Search for the cell housing the specified text and yield its [X, Y] center coordinate. 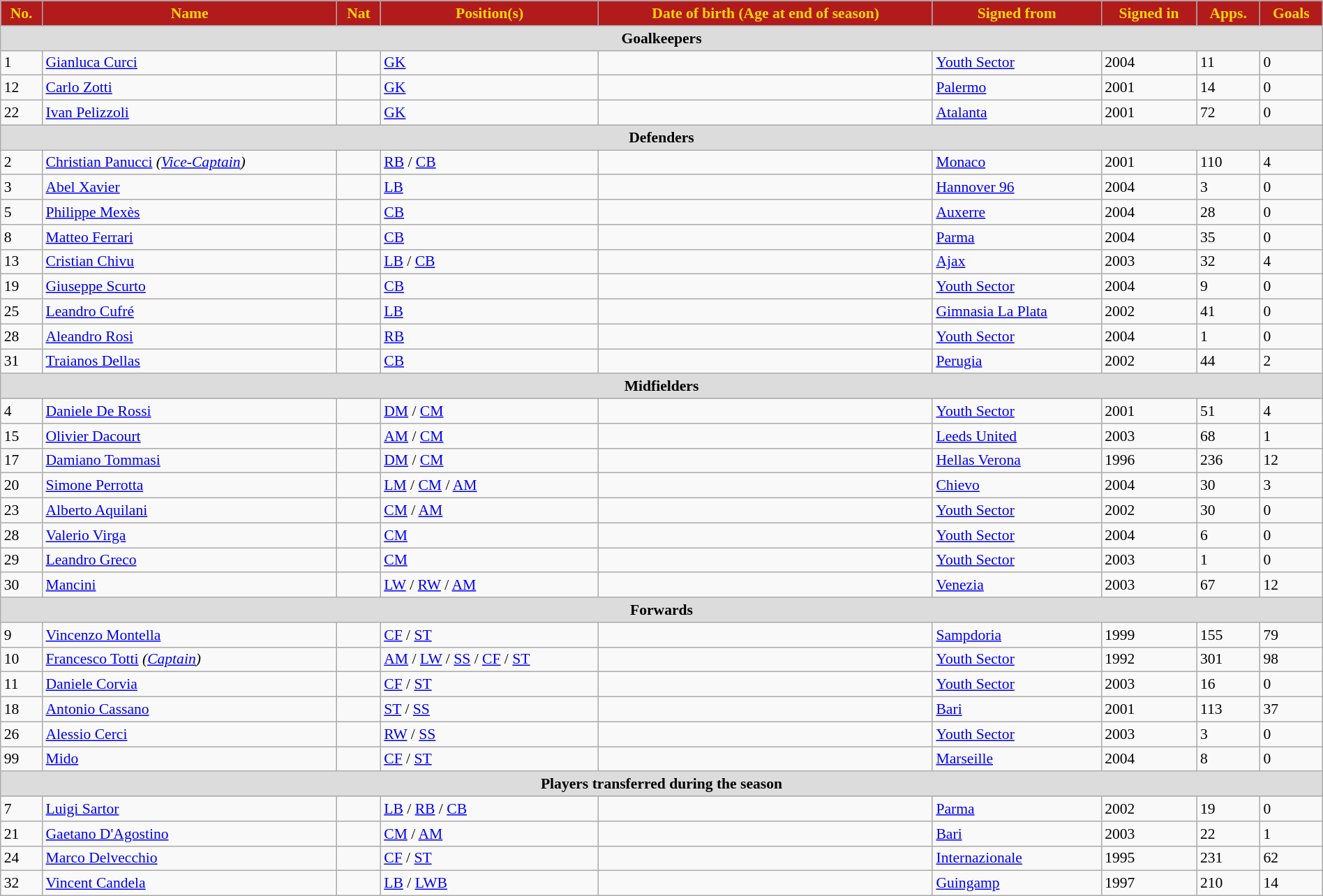
1992 [1149, 659]
Antonio Cassano [189, 710]
Valerio Virga [189, 535]
Goalkeepers [661, 38]
7 [22, 809]
Internazionale [1017, 858]
Luigi Sartor [189, 809]
LB / CB [490, 262]
Mido [189, 759]
17 [22, 461]
Gaetano D'Agostino [189, 834]
Name [189, 13]
Daniele Corvia [189, 685]
99 [22, 759]
Ajax [1017, 262]
20 [22, 486]
5 [22, 212]
Mancini [189, 585]
Marseille [1017, 759]
Goals [1291, 13]
51 [1228, 411]
Hannover 96 [1017, 188]
RB [490, 336]
Defenders [661, 137]
21 [22, 834]
LW / RW / AM [490, 585]
1997 [1149, 883]
6 [1228, 535]
1995 [1149, 858]
Daniele De Rossi [189, 411]
Signed in [1149, 13]
44 [1228, 361]
Atalanta [1017, 113]
Vincenzo Montella [189, 635]
ST / SS [490, 710]
Perugia [1017, 361]
24 [22, 858]
41 [1228, 312]
Christian Panucci (Vice-Captain) [189, 163]
155 [1228, 635]
Position(s) [490, 13]
Gianluca Curci [189, 63]
Leeds United [1017, 436]
31 [22, 361]
18 [22, 710]
113 [1228, 710]
26 [22, 734]
RB / CB [490, 163]
AM / LW / SS / CF / ST [490, 659]
68 [1228, 436]
Matteo Ferrari [189, 237]
1999 [1149, 635]
Ivan Pelizzoli [189, 113]
AM / CM [490, 436]
62 [1291, 858]
Vincent Candela [189, 883]
No. [22, 13]
Nat [359, 13]
Aleandro Rosi [189, 336]
35 [1228, 237]
Simone Perrotta [189, 486]
Olivier Dacourt [189, 436]
13 [22, 262]
RW / SS [490, 734]
Cristian Chivu [189, 262]
29 [22, 560]
15 [22, 436]
210 [1228, 883]
Midfielders [661, 387]
Forwards [661, 610]
10 [22, 659]
Palermo [1017, 88]
79 [1291, 635]
236 [1228, 461]
Venezia [1017, 585]
Carlo Zotti [189, 88]
LB / RB / CB [490, 809]
Sampdoria [1017, 635]
Auxerre [1017, 212]
Guingamp [1017, 883]
Alberto Aquilani [189, 511]
1996 [1149, 461]
Alessio Cerci [189, 734]
Damiano Tommasi [189, 461]
Players transferred during the season [661, 784]
LB / LWB [490, 883]
301 [1228, 659]
231 [1228, 858]
Philippe Mexès [189, 212]
16 [1228, 685]
LM / CM / AM [490, 486]
67 [1228, 585]
Abel Xavier [189, 188]
23 [22, 511]
Giuseppe Scurto [189, 287]
Traianos Dellas [189, 361]
Francesco Totti (Captain) [189, 659]
Hellas Verona [1017, 461]
Gimnasia La Plata [1017, 312]
Apps. [1228, 13]
Monaco [1017, 163]
Leandro Greco [189, 560]
Marco Delvecchio [189, 858]
98 [1291, 659]
Leandro Cufré [189, 312]
Chievo [1017, 486]
72 [1228, 113]
Date of birth (Age at end of season) [766, 13]
110 [1228, 163]
Signed from [1017, 13]
25 [22, 312]
37 [1291, 710]
